Determine the [X, Y] coordinate at the center of the cell enclosing the given text.  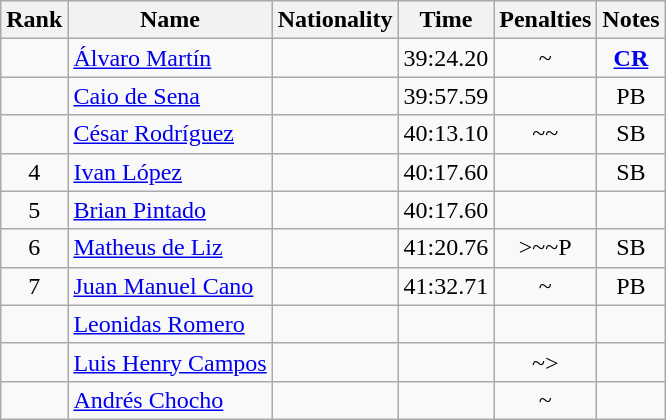
Brian Pintado [170, 210]
Ivan López [170, 172]
César Rodríguez [170, 134]
5 [34, 210]
Matheus de Liz [170, 248]
CR [631, 58]
~~ [546, 134]
Luis Henry Campos [170, 362]
Rank [34, 20]
39:24.20 [446, 58]
41:32.71 [446, 286]
Álvaro Martín [170, 58]
Juan Manuel Cano [170, 286]
Leonidas Romero [170, 324]
40:13.10 [446, 134]
Notes [631, 20]
Nationality [335, 20]
~> [546, 362]
41:20.76 [446, 248]
Caio de Sena [170, 96]
Name [170, 20]
Time [446, 20]
7 [34, 286]
4 [34, 172]
39:57.59 [446, 96]
>~~P [546, 248]
Andrés Chocho [170, 400]
Penalties [546, 20]
6 [34, 248]
